Find where the given text appears and provide that cell's center as [x, y] coordinate. 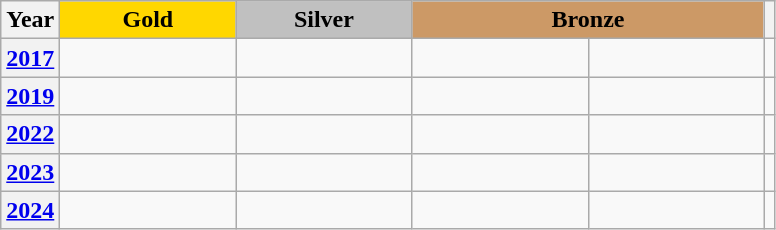
Gold [148, 20]
Year [30, 20]
2017 [30, 58]
2023 [30, 172]
Silver [324, 20]
2022 [30, 134]
Bronze [588, 20]
2024 [30, 210]
2019 [30, 96]
